Capture the cell that displays the provided text and extract its [x, y] central coordinate. 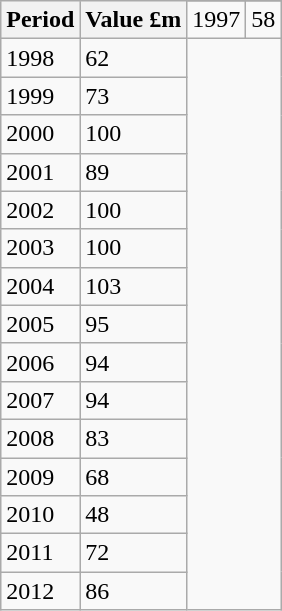
89 [134, 172]
2000 [40, 134]
2002 [40, 210]
72 [134, 553]
2001 [40, 172]
2007 [40, 400]
Period [40, 20]
86 [134, 591]
2011 [40, 553]
1997 [216, 20]
95 [134, 324]
68 [134, 477]
2005 [40, 324]
1999 [40, 96]
48 [134, 515]
2004 [40, 286]
Value £m [134, 20]
2008 [40, 438]
2010 [40, 515]
2006 [40, 362]
2012 [40, 591]
58 [264, 20]
2003 [40, 248]
2009 [40, 477]
83 [134, 438]
1998 [40, 58]
62 [134, 58]
73 [134, 96]
103 [134, 286]
